Provide the (X, Y) coordinate of the cell's center where the given text is located.  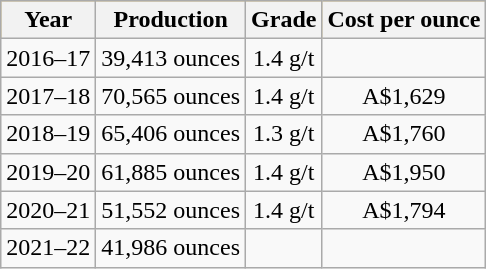
A$1,629 (404, 96)
65,406 ounces (171, 134)
70,565 ounces (171, 96)
A$1,760 (404, 134)
Cost per ounce (404, 20)
1.3 g/t (284, 134)
2017–18 (48, 96)
41,986 ounces (171, 248)
51,552 ounces (171, 210)
2016–17 (48, 58)
61,885 ounces (171, 172)
Production (171, 20)
A$1,794 (404, 210)
2021–22 (48, 248)
39,413 ounces (171, 58)
2020–21 (48, 210)
2019–20 (48, 172)
Grade (284, 20)
2018–19 (48, 134)
Year (48, 20)
A$1,950 (404, 172)
